For the text-containing cell, return its midpoint in [X, Y] coordinate format. 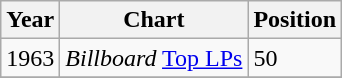
1963 [30, 58]
Position [295, 20]
50 [295, 58]
Billboard Top LPs [154, 58]
Year [30, 20]
Chart [154, 20]
